Provide the [X, Y] coordinate of the cell's center where the given text is located.  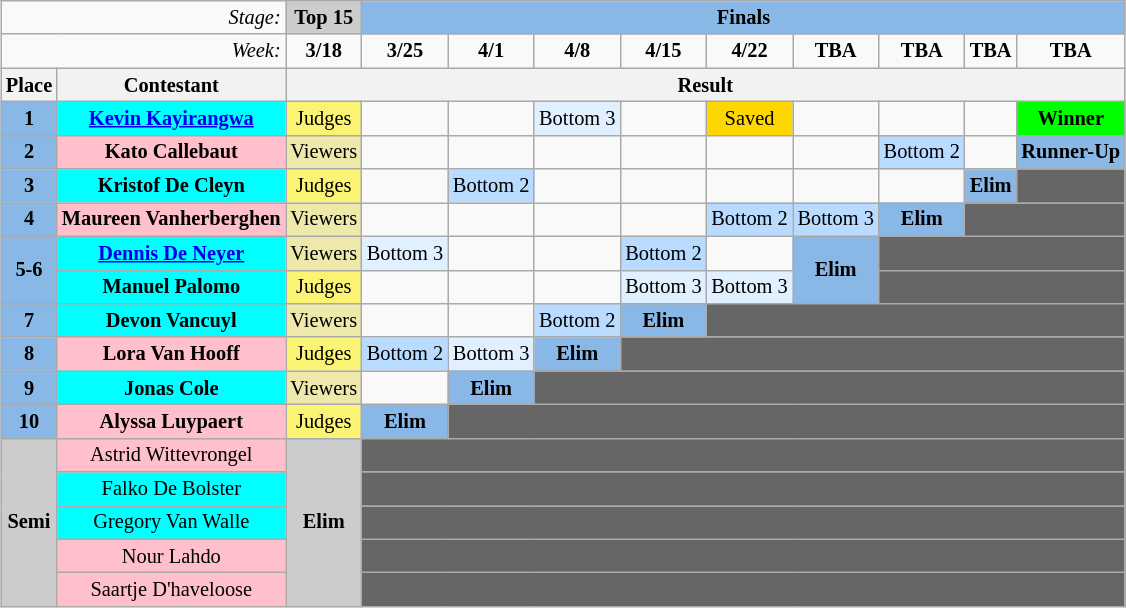
7 [29, 320]
Saved [749, 118]
Contestant [171, 85]
4/8 [577, 51]
4/1 [491, 51]
Top 15 [324, 17]
Result [706, 85]
Manuel Palomo [171, 287]
Nour Lahdo [171, 556]
Devon Vancuyl [171, 320]
Alyssa Luypaert [171, 421]
9 [29, 388]
Kato Callebaut [171, 152]
Place [29, 85]
Lora Van Hooff [171, 354]
Gregory Van Walle [171, 522]
4/22 [749, 51]
Saartje D'haveloose [171, 589]
Dennis De Neyer [171, 253]
Jonas Cole [171, 388]
10 [29, 421]
Maureen Vanherberghen [171, 219]
3/25 [405, 51]
5-6 [29, 270]
3 [29, 186]
4/15 [663, 51]
Falko De Bolster [171, 489]
Astrid Wittevrongel [171, 455]
Week: [144, 51]
1 [29, 118]
Kristof De Cleyn [171, 186]
Semi [29, 522]
Finals [744, 17]
4 [29, 219]
Runner-Up [1070, 152]
Winner [1070, 118]
Kevin Kayirangwa [171, 118]
2 [29, 152]
Stage: [144, 17]
8 [29, 354]
3/18 [324, 51]
